Scan for the cell matching the given text and deliver its [x, y] coordinate at center. 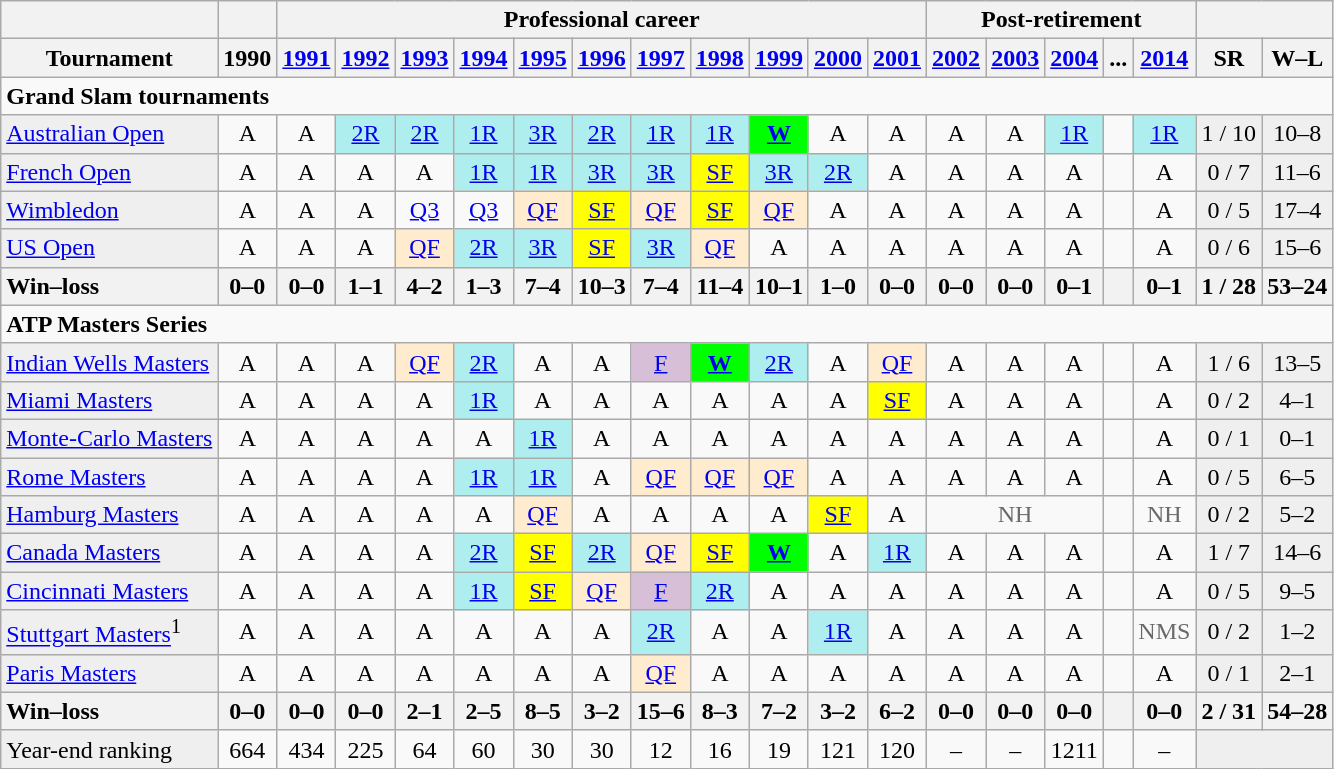
2014 [1164, 58]
1997 [660, 58]
434 [306, 749]
1994 [484, 58]
0 / 6 [1229, 248]
9–5 [1298, 591]
19 [778, 749]
1–1 [366, 286]
1998 [720, 58]
14–6 [1298, 553]
Year-end ranking [110, 749]
121 [838, 749]
2 / 31 [1229, 711]
120 [896, 749]
13–5 [1298, 362]
Professional career [602, 20]
8–5 [542, 711]
NMS [1164, 632]
225 [366, 749]
W–L [1298, 58]
1 / 28 [1229, 286]
0 / 7 [1229, 172]
64 [424, 749]
5–2 [1298, 515]
Rome Masters [110, 477]
11–4 [720, 286]
2004 [1074, 58]
8–3 [720, 711]
6–2 [896, 711]
2003 [1016, 58]
2002 [956, 58]
Cincinnati Masters [110, 591]
Miami Masters [110, 400]
1993 [424, 58]
10–3 [602, 286]
17–4 [1298, 210]
Monte-Carlo Masters [110, 438]
10–8 [1298, 134]
1–2 [1298, 632]
ATP Masters Series [667, 324]
6–5 [1298, 477]
1995 [542, 58]
Canada Masters [110, 553]
2001 [896, 58]
1–3 [484, 286]
French Open [110, 172]
53–24 [1298, 286]
664 [248, 749]
... [1118, 58]
1 / 7 [1229, 553]
Grand Slam tournaments [667, 96]
12 [660, 749]
10–1 [778, 286]
11–6 [1298, 172]
Paris Masters [110, 673]
7–2 [778, 711]
4–1 [1298, 400]
US Open [110, 248]
2000 [838, 58]
1990 [248, 58]
Post-retirement [1062, 20]
Australian Open [110, 134]
1 / 6 [1229, 362]
Tournament [110, 58]
2–5 [484, 711]
Stuttgart Masters1 [110, 632]
Wimbledon [110, 210]
SR [1229, 58]
60 [484, 749]
1211 [1074, 749]
1996 [602, 58]
Indian Wells Masters [110, 362]
1991 [306, 58]
1992 [366, 58]
54–28 [1298, 711]
16 [720, 749]
1 / 10 [1229, 134]
4–2 [424, 286]
Hamburg Masters [110, 515]
1999 [778, 58]
1–0 [838, 286]
